Search for the cell housing the specified text and yield its [x, y] center coordinate. 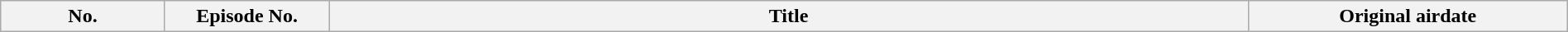
No. [83, 16]
Title [789, 16]
Original airdate [1408, 16]
Episode No. [246, 16]
